Find where the given text appears and provide that cell's center as (X, Y) coordinate. 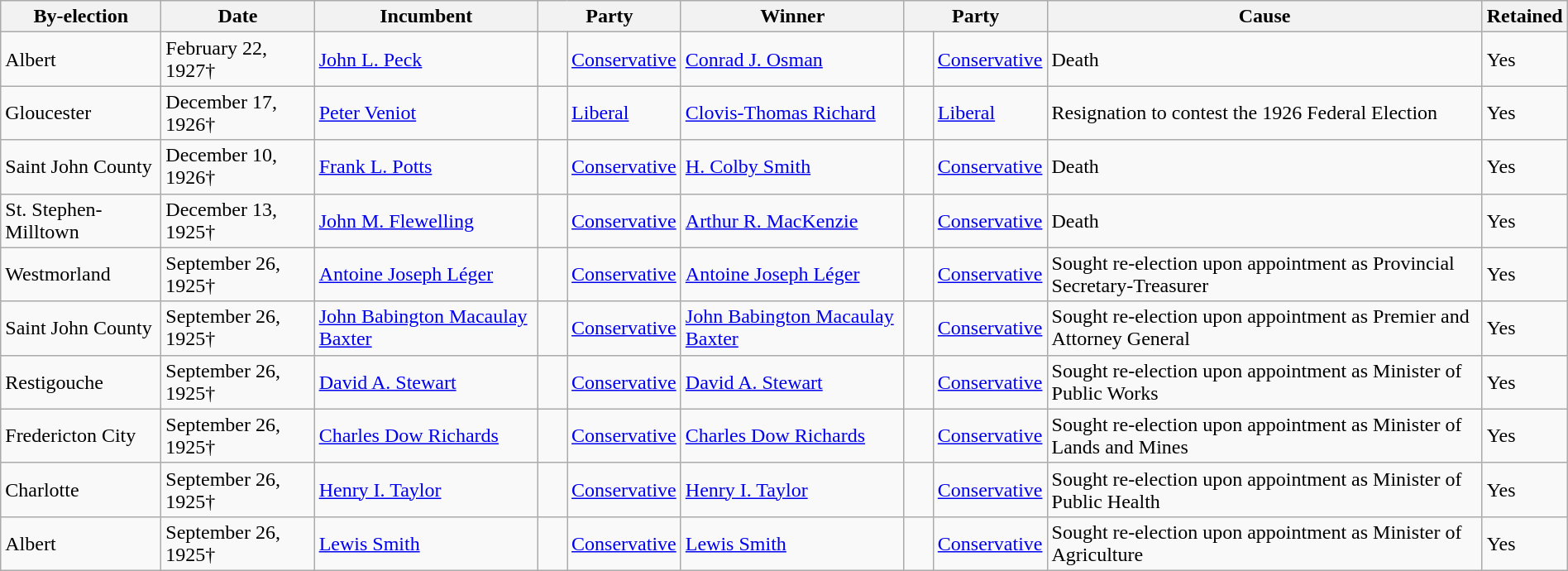
Retained (1525, 17)
Incumbent (426, 17)
December 17, 1926† (238, 113)
Clovis-Thomas Richard (792, 113)
Gloucester (81, 113)
H. Colby Smith (792, 167)
Sought re-election upon appointment as Minister of Agriculture (1264, 543)
John M. Flewelling (426, 220)
Sought re-election upon appointment as Minister of Lands and Mines (1264, 435)
Sought re-election upon appointment as Minister of Public Works (1264, 382)
Cause (1264, 17)
Conrad J. Osman (792, 60)
John L. Peck (426, 60)
February 22, 1927† (238, 60)
Winner (792, 17)
December 10, 1926† (238, 167)
Resignation to contest the 1926 Federal Election (1264, 113)
St. Stephen-Milltown (81, 220)
Fredericton City (81, 435)
Charlotte (81, 490)
Date (238, 17)
Sought re-election upon appointment as Provincial Secretary-Treasurer (1264, 275)
December 13, 1925† (238, 220)
Frank L. Potts (426, 167)
Arthur R. MacKenzie (792, 220)
Sought re-election upon appointment as Premier and Attorney General (1264, 328)
Westmorland (81, 275)
By-election (81, 17)
Sought re-election upon appointment as Minister of Public Health (1264, 490)
Peter Veniot (426, 113)
Restigouche (81, 382)
